Find where the given text appears and provide that cell's center as (X, Y) coordinate. 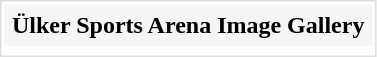
Ülker Sports Arena Image Gallery (188, 25)
